Scan for the cell matching the given text and deliver its (x, y) coordinate at center. 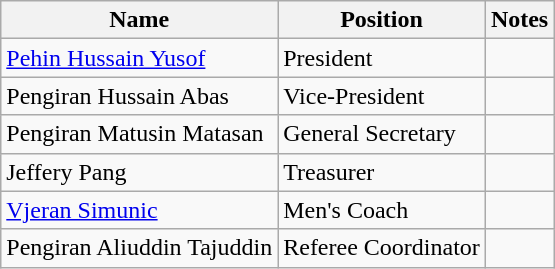
Pengiran Matusin Matasan (140, 134)
Treasurer (382, 172)
Name (140, 20)
Position (382, 20)
Pengiran Aliuddin Tajuddin (140, 248)
Referee Coordinator (382, 248)
Notes (519, 20)
General Secretary (382, 134)
Men's Coach (382, 210)
Pehin Hussain Yusof (140, 58)
Pengiran Hussain Abas (140, 96)
Vice-President (382, 96)
President (382, 58)
Vjeran Simunic (140, 210)
Jeffery Pang (140, 172)
